Return (X, Y) of the center of cell containing provided text 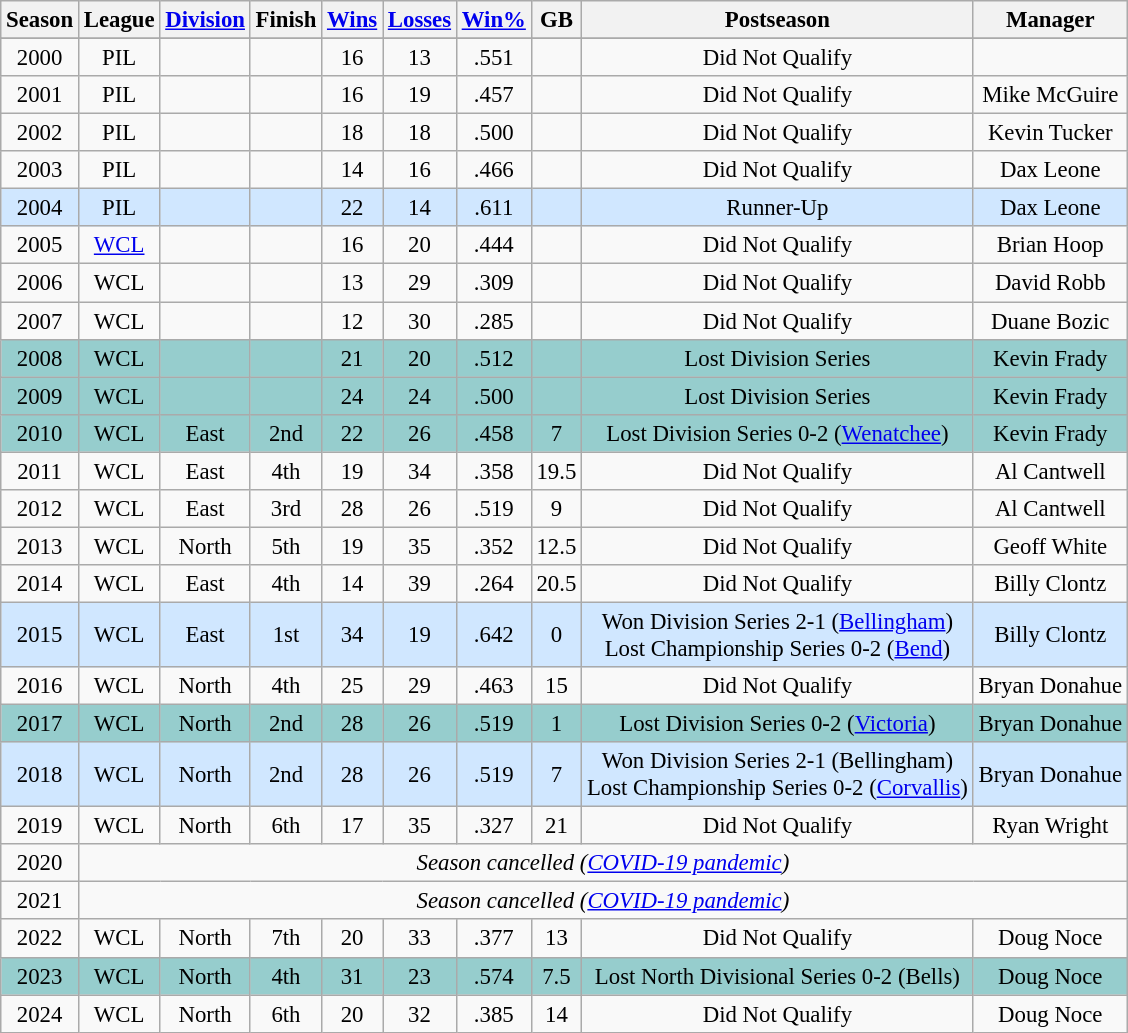
Lost Division Series 0-2 (Victoria) (778, 724)
.551 (494, 58)
2006 (40, 283)
Losses (419, 20)
2009 (40, 396)
2005 (40, 245)
3rd (286, 509)
1 (556, 724)
2012 (40, 509)
.611 (494, 208)
39 (419, 584)
23 (419, 976)
Won Division Series 2-1 (Bellingham) Lost Championship Series 0-2 (Corvallis) (778, 774)
2001 (40, 95)
2000 (40, 58)
Finish (286, 20)
Runner-Up (778, 208)
Ryan Wright (1050, 826)
.358 (494, 471)
1st (286, 634)
Lost Division Series 0-2 (Wenatchee) (778, 433)
Kevin Tucker (1050, 133)
.458 (494, 433)
.457 (494, 95)
17 (352, 826)
33 (419, 939)
2014 (40, 584)
2020 (40, 863)
2010 (40, 433)
2021 (40, 901)
Geoff White (1050, 546)
Division (205, 20)
GB (556, 20)
Mike McGuire (1050, 95)
2007 (40, 321)
2011 (40, 471)
.352 (494, 546)
.463 (494, 686)
2002 (40, 133)
12.5 (556, 546)
2023 (40, 976)
19.5 (556, 471)
12 (352, 321)
Lost North Divisional Series 0-2 (Bells) (778, 976)
Wins (352, 20)
.285 (494, 321)
.466 (494, 170)
2015 (40, 634)
2018 (40, 774)
Postseason (778, 20)
.512 (494, 358)
League (118, 20)
30 (419, 321)
.327 (494, 826)
Brian Hoop (1050, 245)
.444 (494, 245)
2022 (40, 939)
Won Division Series 2-1 (Bellingham) Lost Championship Series 0-2 (Bend) (778, 634)
.574 (494, 976)
20.5 (556, 584)
Win% (494, 20)
Manager (1050, 20)
15 (556, 686)
31 (352, 976)
0 (556, 634)
David Robb (1050, 283)
5th (286, 546)
32 (419, 1014)
2004 (40, 208)
2016 (40, 686)
.377 (494, 939)
Season (40, 20)
2003 (40, 170)
Duane Bozic (1050, 321)
2024 (40, 1014)
25 (352, 686)
7.5 (556, 976)
.642 (494, 634)
.309 (494, 283)
.264 (494, 584)
2008 (40, 358)
2017 (40, 724)
9 (556, 509)
2019 (40, 826)
2013 (40, 546)
.385 (494, 1014)
7th (286, 939)
